For the text-containing cell, return its midpoint in (X, Y) coordinate format. 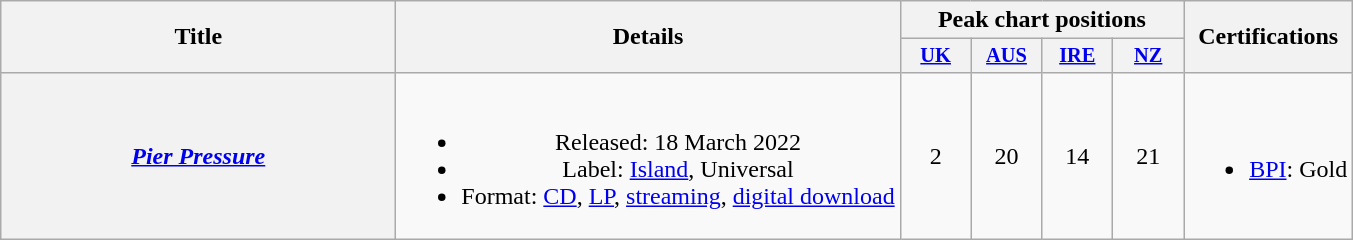
Released: 18 March 2022Label: Island, UniversalFormat: CD, LP, streaming, digital download (648, 156)
BPI: Gold (1268, 156)
NZ (1148, 56)
AUS (1006, 56)
2 (936, 156)
20 (1006, 156)
21 (1148, 156)
14 (1078, 156)
Certifications (1268, 37)
Title (198, 37)
IRE (1078, 56)
UK (936, 56)
Pier Pressure (198, 156)
Peak chart positions (1042, 20)
Details (648, 37)
